Identify which cell holds the provided text, then report its [x, y] central coordinate. 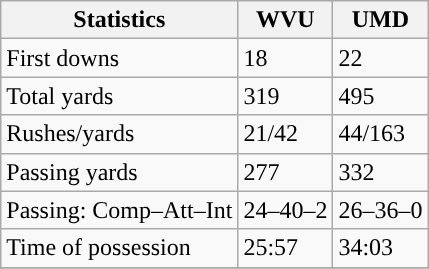
Statistics [120, 20]
22 [380, 58]
332 [380, 172]
21/42 [286, 134]
25:57 [286, 248]
Time of possession [120, 248]
First downs [120, 58]
WVU [286, 20]
495 [380, 96]
44/163 [380, 134]
UMD [380, 20]
Total yards [120, 96]
Passing: Comp–Att–Int [120, 210]
Rushes/yards [120, 134]
26–36–0 [380, 210]
277 [286, 172]
319 [286, 96]
18 [286, 58]
Passing yards [120, 172]
24–40–2 [286, 210]
34:03 [380, 248]
